Identify which cell holds the provided text, then report its (x, y) central coordinate. 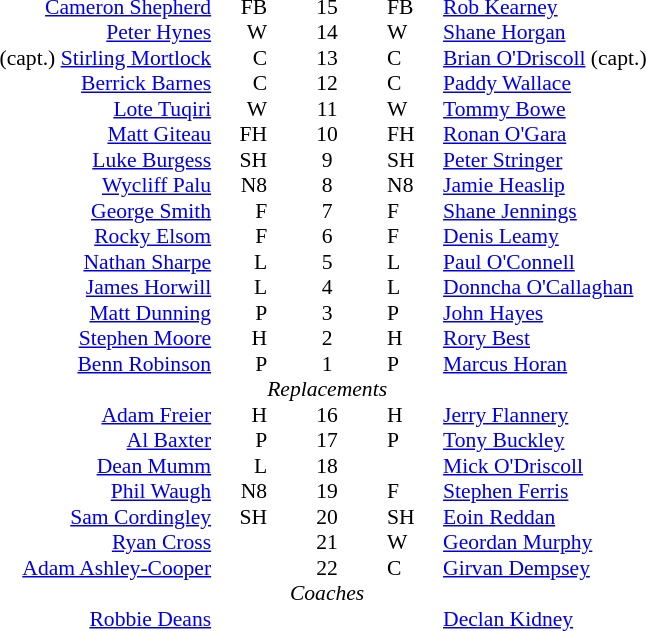
3 (327, 313)
10 (327, 135)
Coaches (327, 593)
19 (327, 491)
1 (327, 364)
11 (327, 109)
17 (327, 441)
9 (327, 160)
Replacements (327, 389)
8 (327, 185)
2 (327, 339)
20 (327, 517)
22 (327, 568)
4 (327, 287)
14 (327, 33)
6 (327, 237)
13 (327, 58)
7 (327, 211)
12 (327, 83)
18 (327, 466)
5 (327, 262)
16 (327, 415)
21 (327, 543)
